Determine the (x, y) coordinate at the center of the cell enclosing the given text.  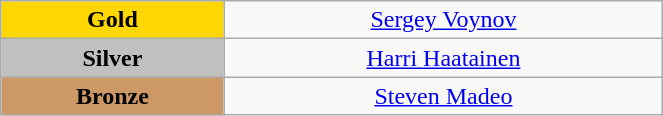
Steven Madeo (444, 96)
Silver (112, 58)
Gold (112, 20)
Bronze (112, 96)
Harri Haatainen (444, 58)
Sergey Voynov (444, 20)
